Provide the (X, Y) coordinate of the cell's center where the given text is located.  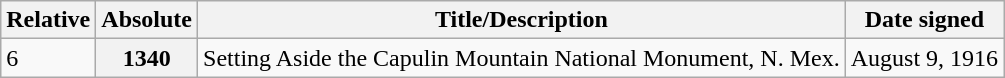
1340 (147, 58)
Relative (48, 20)
August 9, 1916 (924, 58)
Setting Aside the Capulin Mountain National Monument, N. Mex. (522, 58)
Date signed (924, 20)
Title/Description (522, 20)
Absolute (147, 20)
6 (48, 58)
